From the cell containing the given text, extract its center point as (X, Y) coordinate. 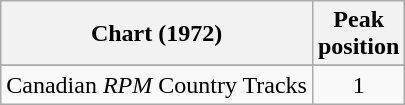
Peakposition (358, 34)
Chart (1972) (157, 34)
1 (358, 85)
Canadian RPM Country Tracks (157, 85)
